Determine the (x, y) coordinate at the center of the cell enclosing the given text.  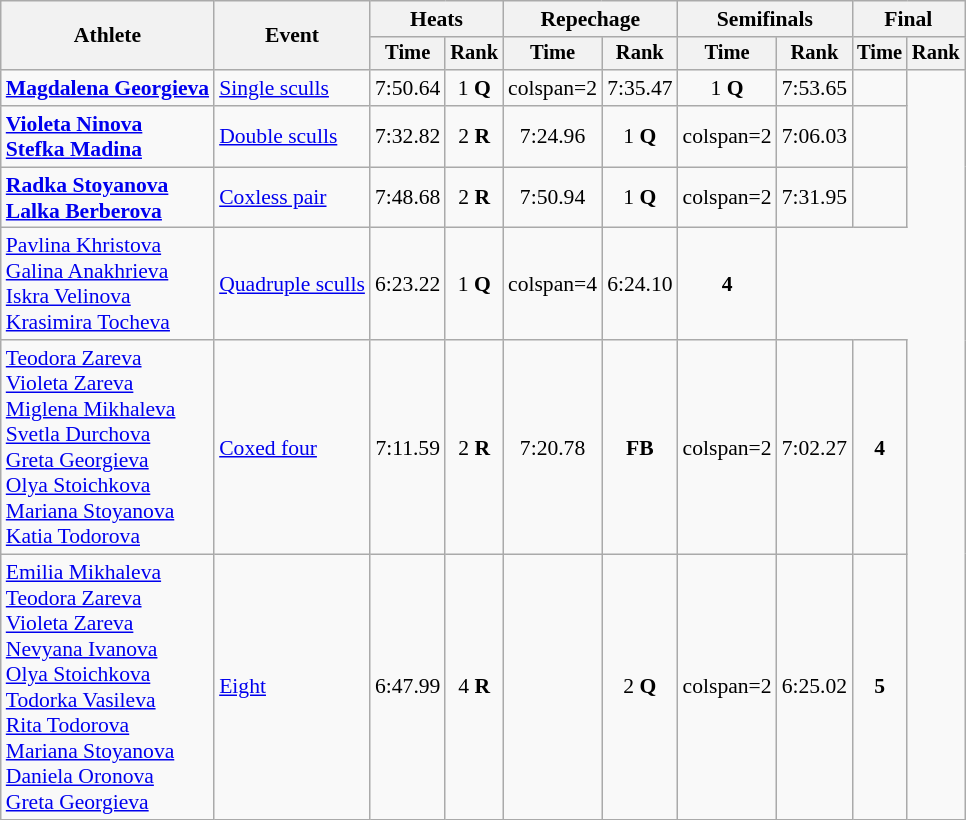
Final (908, 19)
Coxless pair (292, 198)
7:32.82 (408, 136)
7:35.47 (640, 88)
7:53.65 (814, 88)
Double sculls (292, 136)
Athlete (108, 36)
6:25.02 (814, 688)
7:11.59 (408, 447)
Violeta NinovaStefka Madina (108, 136)
5 (880, 688)
Coxed four (292, 447)
7:06.03 (814, 136)
6:47.99 (408, 688)
Magdalena Georgieva (108, 88)
Event (292, 36)
6:23.22 (408, 284)
colspan=4 (552, 284)
Semifinals (766, 19)
Teodora ZarevaVioleta ZarevaMiglena MikhalevaSvetla Durchova Greta GeorgievaOlya StoichkovaMariana Stoyanova Katia Todorova (108, 447)
7:48.68 (408, 198)
Repechage (590, 19)
FB (640, 447)
7:02.27 (814, 447)
7:31.95 (814, 198)
7:50.64 (408, 88)
7:50.94 (552, 198)
Radka StoyanovaLalka Berberova (108, 198)
Heats (436, 19)
6:24.10 (640, 284)
Quadruple sculls (292, 284)
4 R (474, 688)
Single sculls (292, 88)
7:20.78 (552, 447)
7:24.96 (552, 136)
2 Q (640, 688)
Pavlina KhristovaGalina Anakhrieva Iskra Velinova Krasimira Tocheva (108, 284)
Eight (292, 688)
